Find where the given text appears and provide that cell's center as [x, y] coordinate. 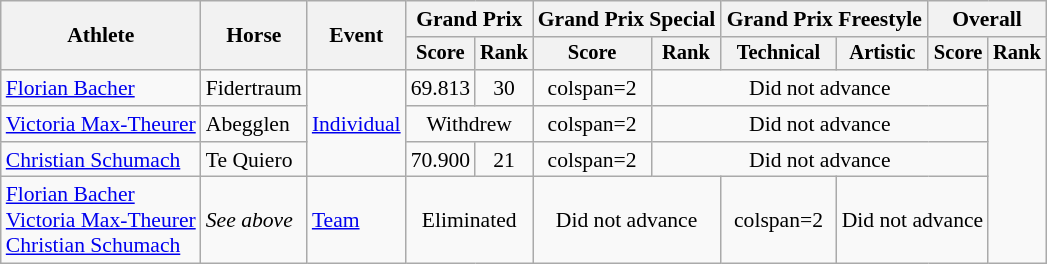
Withdrew [470, 124]
69.813 [440, 88]
Florian BacherVictoria Max-TheurerChristian Schumach [101, 220]
Florian Bacher [101, 88]
Athlete [101, 36]
Individual [356, 124]
Victoria Max-Theurer [101, 124]
Horse [254, 36]
Grand Prix Special [627, 19]
Technical [778, 54]
Christian Schumach [101, 160]
Grand Prix [470, 19]
Grand Prix Freestyle [824, 19]
Event [356, 36]
Artistic [883, 54]
Team [356, 220]
Eliminated [470, 220]
Fidertraum [254, 88]
21 [504, 160]
70.900 [440, 160]
Abegglen [254, 124]
Overall [987, 19]
See above [254, 220]
30 [504, 88]
Te Quiero [254, 160]
